Locate the cell with the specified text and output its (X, Y) center coordinate. 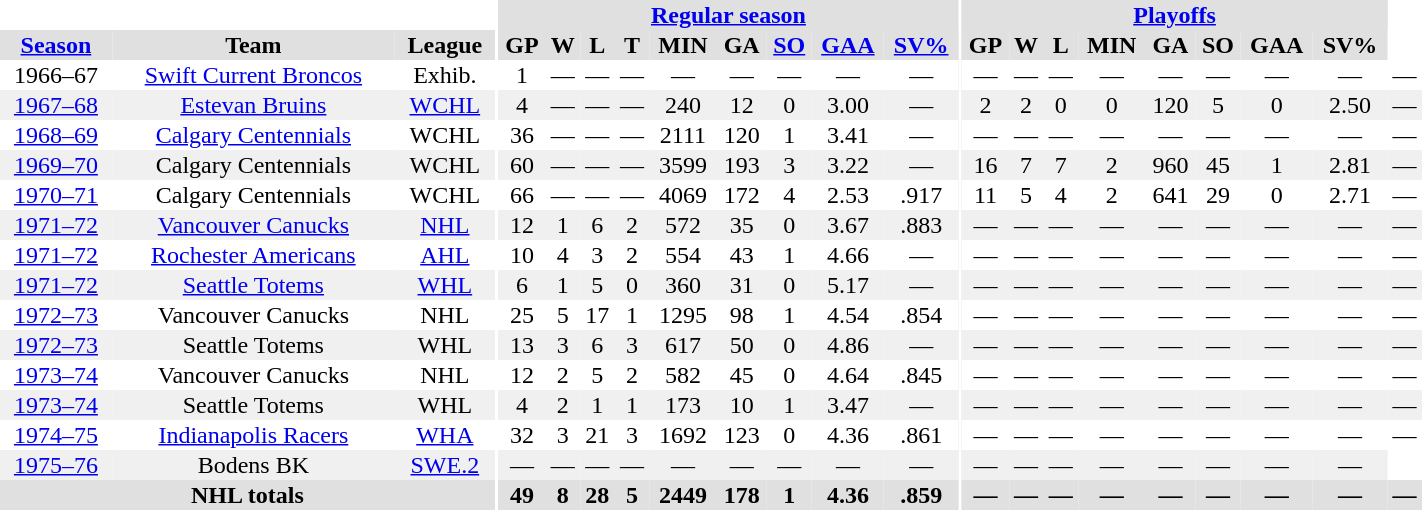
4.86 (848, 345)
.859 (921, 495)
16 (986, 165)
3.22 (848, 165)
Regular season (729, 15)
3.41 (848, 135)
NHL totals (248, 495)
1974–75 (56, 435)
641 (1170, 195)
WHA (445, 435)
193 (742, 165)
32 (522, 435)
3.67 (848, 225)
.917 (921, 195)
5.17 (848, 285)
3.00 (848, 105)
Swift Current Broncos (254, 75)
1975–76 (56, 465)
2.71 (1350, 195)
.845 (921, 375)
1969–70 (56, 165)
29 (1218, 195)
4.64 (848, 375)
Bodens BK (254, 465)
1966–67 (56, 75)
66 (522, 195)
25 (522, 315)
4069 (682, 195)
Estevan Bruins (254, 105)
2449 (682, 495)
1970–71 (56, 195)
49 (522, 495)
.854 (921, 315)
960 (1170, 165)
178 (742, 495)
T (632, 45)
172 (742, 195)
360 (682, 285)
Indianapolis Racers (254, 435)
League (445, 45)
2111 (682, 135)
Team (254, 45)
3.47 (848, 405)
60 (522, 165)
2.53 (848, 195)
173 (682, 405)
13 (522, 345)
21 (598, 435)
4.54 (848, 315)
Season (56, 45)
Exhib. (445, 75)
31 (742, 285)
572 (682, 225)
123 (742, 435)
1295 (682, 315)
2.50 (1350, 105)
240 (682, 105)
17 (598, 315)
43 (742, 255)
28 (598, 495)
.861 (921, 435)
1968–69 (56, 135)
4.66 (848, 255)
SWE.2 (445, 465)
2.81 (1350, 165)
3599 (682, 165)
617 (682, 345)
Rochester Americans (254, 255)
1692 (682, 435)
8 (562, 495)
582 (682, 375)
50 (742, 345)
AHL (445, 255)
98 (742, 315)
Playoffs (1174, 15)
36 (522, 135)
1967–68 (56, 105)
35 (742, 225)
554 (682, 255)
.883 (921, 225)
11 (986, 195)
